Locate the cell with the specified text and output its [x, y] center coordinate. 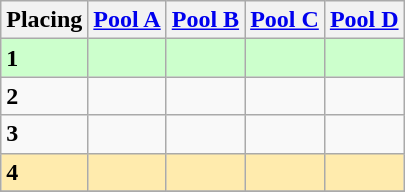
4 [44, 172]
Pool D [364, 20]
2 [44, 96]
Pool B [205, 20]
Placing [44, 20]
Pool C [285, 20]
1 [44, 58]
Pool A [127, 20]
3 [44, 134]
